Output the (x, y) coordinate of the center of the cell containing the given text.  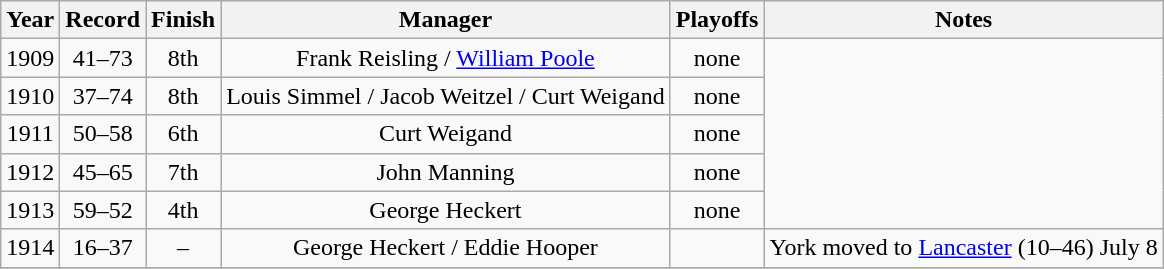
50–58 (103, 134)
6th (184, 134)
Year (30, 20)
Curt Weigand (446, 134)
7th (184, 172)
1913 (30, 210)
37–74 (103, 96)
4th (184, 210)
Manager (446, 20)
45–65 (103, 172)
1912 (30, 172)
Louis Simmel / Jacob Weitzel / Curt Weigand (446, 96)
York moved to Lancaster (10–46) July 8 (964, 248)
1911 (30, 134)
1914 (30, 248)
George Heckert / Eddie Hooper (446, 248)
Frank Reisling / William Poole (446, 58)
59–52 (103, 210)
16–37 (103, 248)
John Manning (446, 172)
Record (103, 20)
1909 (30, 58)
George Heckert (446, 210)
Finish (184, 20)
Playoffs (717, 20)
1910 (30, 96)
41–73 (103, 58)
Notes (964, 20)
– (184, 248)
